Detect which cell encompasses the target text, then output its (x, y) center coordinate. 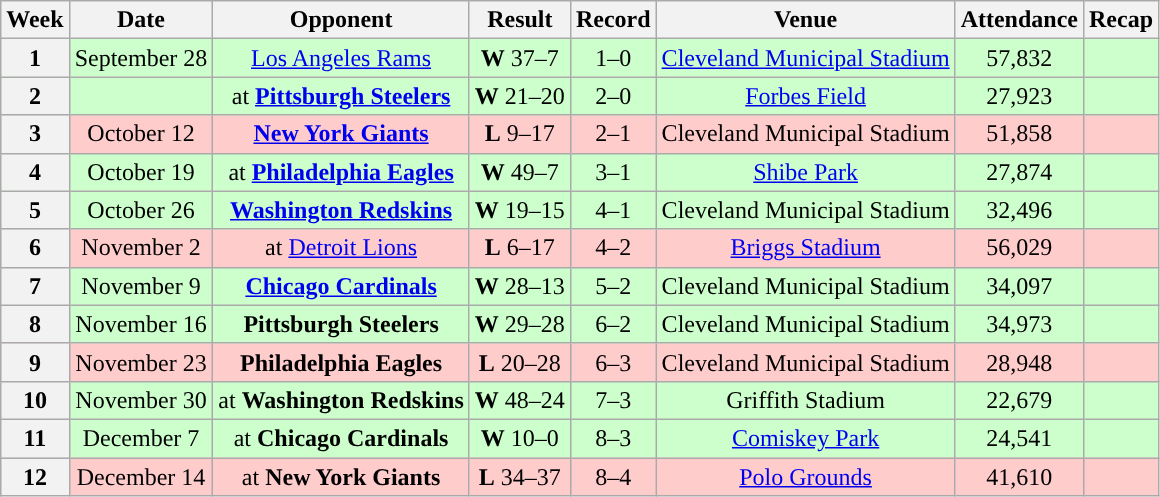
27,874 (1019, 172)
4 (35, 172)
W 49–7 (520, 172)
Pittsburgh Steelers (341, 324)
28,948 (1019, 362)
57,832 (1019, 58)
4–2 (613, 248)
December 14 (141, 477)
5 (35, 210)
Philadelphia Eagles (341, 362)
56,029 (1019, 248)
Opponent (341, 20)
Record (613, 20)
32,496 (1019, 210)
2–1 (613, 134)
12 (35, 477)
at Washington Redskins (341, 400)
W 37–7 (520, 58)
September 28 (141, 58)
W 10–0 (520, 438)
October 19 (141, 172)
Forbes Field (806, 96)
3 (35, 134)
L 6–17 (520, 248)
at New York Giants (341, 477)
7 (35, 286)
Chicago Cardinals (341, 286)
W 19–15 (520, 210)
November 2 (141, 248)
41,610 (1019, 477)
Washington Redskins (341, 210)
L 34–37 (520, 477)
6 (35, 248)
W 28–13 (520, 286)
at Pittsburgh Steelers (341, 96)
2–0 (613, 96)
27,923 (1019, 96)
Result (520, 20)
6–3 (613, 362)
51,858 (1019, 134)
6–2 (613, 324)
3–1 (613, 172)
November 30 (141, 400)
Week (35, 20)
at Chicago Cardinals (341, 438)
34,097 (1019, 286)
Polo Grounds (806, 477)
8–3 (613, 438)
Shibe Park (806, 172)
Los Angeles Rams (341, 58)
L 20–28 (520, 362)
Date (141, 20)
7–3 (613, 400)
11 (35, 438)
December 7 (141, 438)
Attendance (1019, 20)
October 12 (141, 134)
Comiskey Park (806, 438)
8 (35, 324)
24,541 (1019, 438)
L 9–17 (520, 134)
Griffith Stadium (806, 400)
New York Giants (341, 134)
November 16 (141, 324)
22,679 (1019, 400)
8–4 (613, 477)
1–0 (613, 58)
W 48–24 (520, 400)
Venue (806, 20)
34,973 (1019, 324)
2 (35, 96)
W 21–20 (520, 96)
October 26 (141, 210)
W 29–28 (520, 324)
November 23 (141, 362)
at Philadelphia Eagles (341, 172)
Briggs Stadium (806, 248)
10 (35, 400)
Recap (1120, 20)
1 (35, 58)
5–2 (613, 286)
at Detroit Lions (341, 248)
9 (35, 362)
November 9 (141, 286)
4–1 (613, 210)
